Return the [X, Y] coordinate for the center point of the cell that contains the specified text.  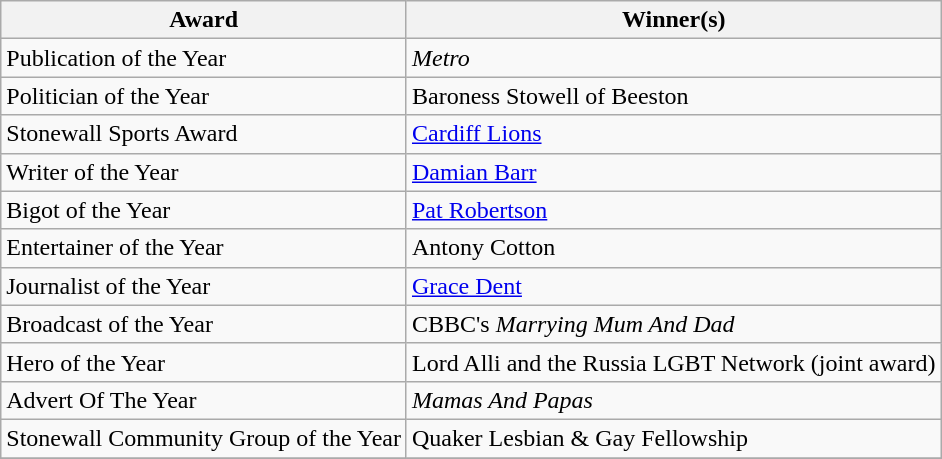
Entertainer of the Year [204, 248]
Winner(s) [674, 20]
Bigot of the Year [204, 210]
Advert Of The Year [204, 400]
Grace Dent [674, 286]
Stonewall Sports Award [204, 134]
CBBC's Marrying Mum And Dad [674, 324]
Antony Cotton [674, 248]
Cardiff Lions [674, 134]
Award [204, 20]
Writer of the Year [204, 172]
Journalist of the Year [204, 286]
Metro [674, 58]
Mamas And Papas [674, 400]
Pat Robertson [674, 210]
Quaker Lesbian & Gay Fellowship [674, 438]
Publication of the Year [204, 58]
Hero of the Year [204, 362]
Broadcast of the Year [204, 324]
Politician of the Year [204, 96]
Stonewall Community Group of the Year [204, 438]
Damian Barr [674, 172]
Baroness Stowell of Beeston [674, 96]
Lord Alli and the Russia LGBT Network (joint award) [674, 362]
